Return (X, Y) of the center of cell containing provided text 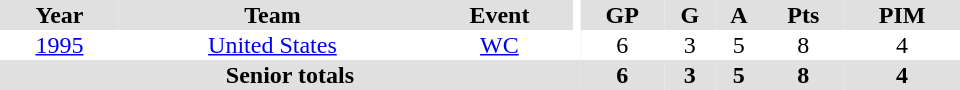
Pts (804, 15)
G (690, 15)
Event (500, 15)
GP (622, 15)
A (738, 15)
1995 (60, 45)
Senior totals (290, 75)
WC (500, 45)
United States (272, 45)
PIM (902, 15)
Team (272, 15)
Year (60, 15)
